Find where the given text appears and provide that cell's center as [X, Y] coordinate. 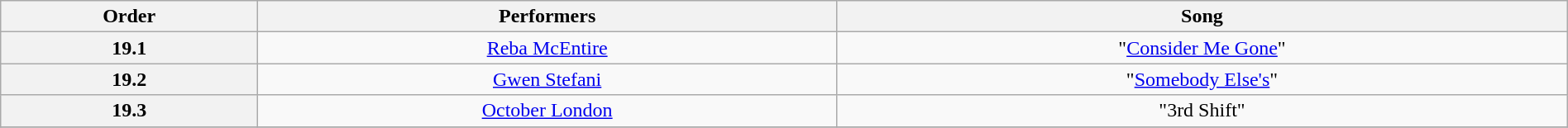
Song [1202, 17]
19.3 [129, 111]
19.1 [129, 48]
"Consider Me Gone" [1202, 48]
"3rd Shift" [1202, 111]
Reba McEntire [547, 48]
Gwen Stefani [547, 79]
October London [547, 111]
"Somebody Else's" [1202, 79]
Order [129, 17]
19.2 [129, 79]
Performers [547, 17]
